Pinpoint the cell where the given text exists, returning its (X, Y) midpoint coordinate. 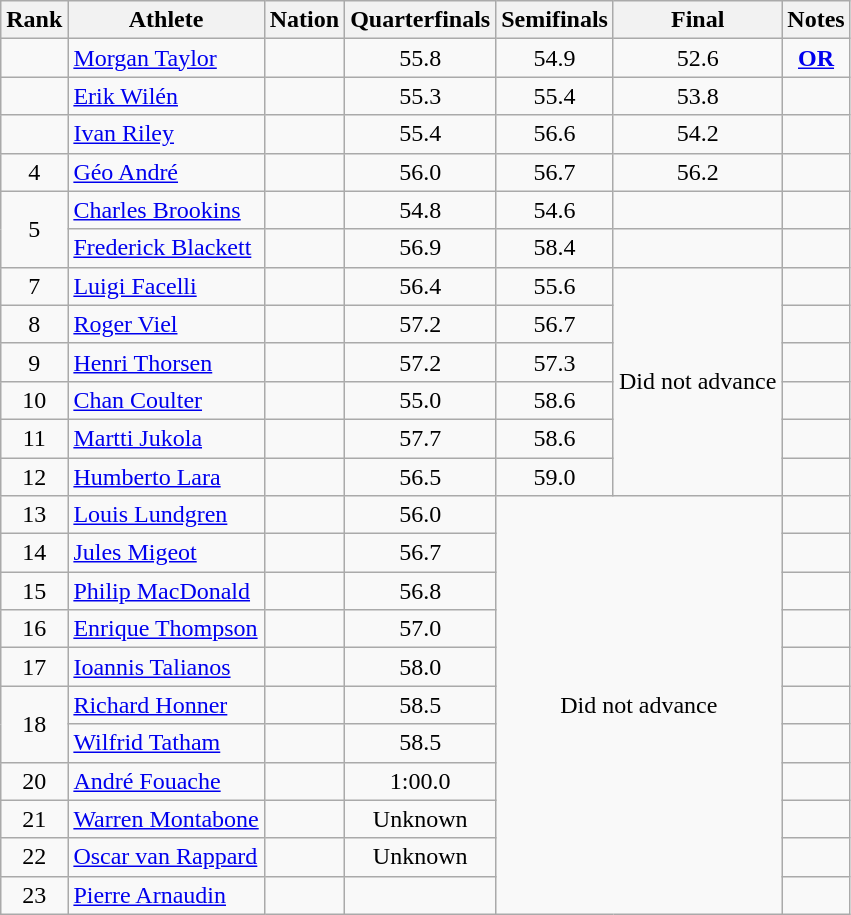
53.8 (697, 96)
54.9 (555, 58)
11 (34, 438)
Final (697, 20)
54.2 (697, 134)
Athlete (166, 20)
8 (34, 324)
9 (34, 362)
55.6 (555, 286)
17 (34, 667)
Louis Lundgren (166, 515)
4 (34, 172)
5 (34, 229)
18 (34, 724)
54.6 (555, 210)
Jules Migeot (166, 553)
56.4 (420, 286)
Warren Montabone (166, 819)
57.3 (555, 362)
13 (34, 515)
Enrique Thompson (166, 629)
Morgan Taylor (166, 58)
Wilfrid Tatham (166, 743)
André Fouache (166, 781)
Chan Coulter (166, 400)
Pierre Arnaudin (166, 895)
54.8 (420, 210)
Erik Wilén (166, 96)
Quarterfinals (420, 20)
Géo André (166, 172)
55.0 (420, 400)
Charles Brookins (166, 210)
Rank (34, 20)
56.9 (420, 248)
Semifinals (555, 20)
Humberto Lara (166, 477)
57.7 (420, 438)
Philip MacDonald (166, 591)
Richard Honner (166, 705)
Oscar van Rappard (166, 857)
1:00.0 (420, 781)
56.6 (555, 134)
7 (34, 286)
Henri Thorsen (166, 362)
16 (34, 629)
55.8 (420, 58)
21 (34, 819)
56.5 (420, 477)
Luigi Facelli (166, 286)
Ioannis Talianos (166, 667)
57.0 (420, 629)
Nation (304, 20)
10 (34, 400)
23 (34, 895)
52.6 (697, 58)
58.4 (555, 248)
Notes (816, 20)
59.0 (555, 477)
15 (34, 591)
20 (34, 781)
58.0 (420, 667)
Martti Jukola (166, 438)
OR (816, 58)
12 (34, 477)
56.2 (697, 172)
Frederick Blackett (166, 248)
14 (34, 553)
55.3 (420, 96)
56.8 (420, 591)
22 (34, 857)
Roger Viel (166, 324)
Ivan Riley (166, 134)
